For the text-containing cell, return its midpoint in [x, y] coordinate format. 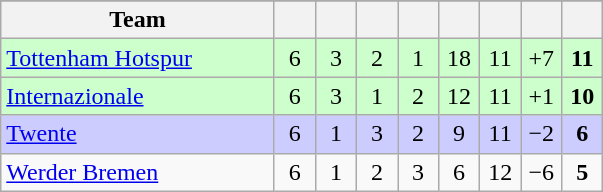
18 [460, 58]
10 [582, 96]
5 [582, 172]
Tottenham Hotspur [138, 58]
Werder Bremen [138, 172]
Internazionale [138, 96]
Twente [138, 134]
−2 [542, 134]
9 [460, 134]
Team [138, 20]
−6 [542, 172]
+7 [542, 58]
+1 [542, 96]
